Extract the (x, y) coordinate from the center of the cell holding the provided text.  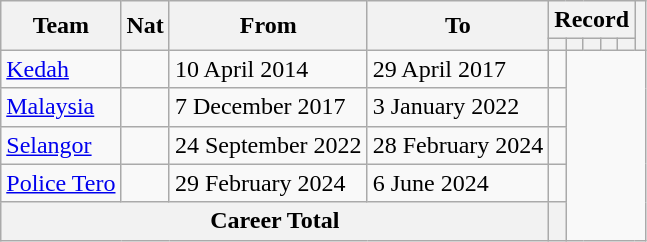
To (458, 26)
28 February 2024 (458, 145)
24 September 2022 (268, 145)
7 December 2017 (268, 107)
6 June 2024 (458, 183)
Selangor (61, 145)
3 January 2022 (458, 107)
29 April 2017 (458, 69)
10 April 2014 (268, 69)
Record (592, 20)
Team (61, 26)
29 February 2024 (268, 183)
From (268, 26)
Police Tero (61, 183)
Career Total (275, 221)
Nat (145, 26)
Malaysia (61, 107)
Kedah (61, 69)
